Search for the cell housing the specified text and yield its [x, y] center coordinate. 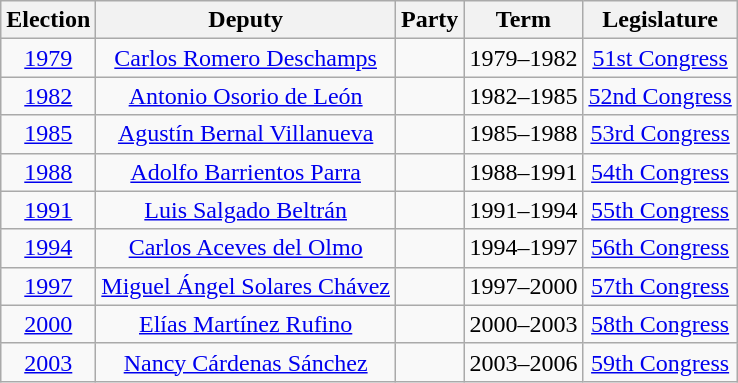
59th Congress [660, 362]
Elías Martínez Rufino [246, 324]
58th Congress [660, 324]
Carlos Romero Deschamps [246, 58]
1991–1994 [524, 210]
Carlos Aceves del Olmo [246, 248]
Term [524, 20]
51st Congress [660, 58]
2003 [48, 362]
Legislature [660, 20]
Miguel Ángel Solares Chávez [246, 286]
1988–1991 [524, 172]
Deputy [246, 20]
1988 [48, 172]
Nancy Cárdenas Sánchez [246, 362]
53rd Congress [660, 134]
54th Congress [660, 172]
1994–1997 [524, 248]
1979–1982 [524, 58]
1982 [48, 96]
1997–2000 [524, 286]
52nd Congress [660, 96]
1985–1988 [524, 134]
1994 [48, 248]
Agustín Bernal Villanueva [246, 134]
Luis Salgado Beltrán [246, 210]
Election [48, 20]
1985 [48, 134]
Party [429, 20]
2003–2006 [524, 362]
Adolfo Barrientos Parra [246, 172]
1979 [48, 58]
2000–2003 [524, 324]
1991 [48, 210]
55th Congress [660, 210]
56th Congress [660, 248]
2000 [48, 324]
1982–1985 [524, 96]
1997 [48, 286]
57th Congress [660, 286]
Antonio Osorio de León [246, 96]
